From the cell containing the given text, extract its center point as (x, y) coordinate. 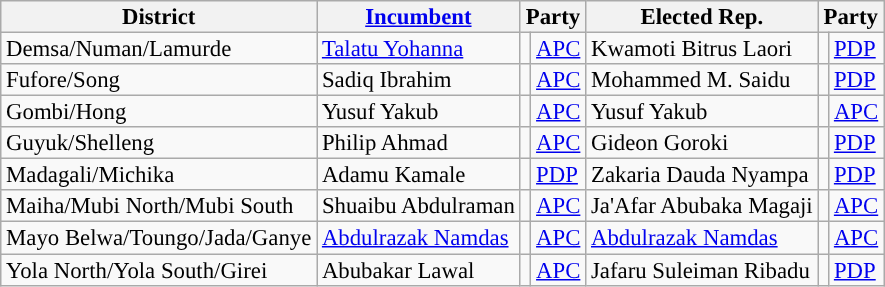
Kwamoti Bitrus Laori (702, 49)
Gideon Goroki (702, 143)
Philip Ahmad (419, 143)
Shuaibu Abdulraman (419, 206)
Maiha/Mubi North/Mubi South (159, 206)
Abubakar Lawal (419, 270)
Zakaria Dauda Nyampa (702, 175)
Jafaru Suleiman Ribadu (702, 270)
Demsa/Numan/Lamurde (159, 49)
District (159, 17)
Talatu Yohanna (419, 49)
Mohammed M. Saidu (702, 80)
Yola North/Yola South/Girei (159, 270)
Gombi/Hong (159, 112)
Elected Rep. (702, 17)
Madagali/Michika (159, 175)
Guyuk/Shelleng (159, 143)
Sadiq Ibrahim (419, 80)
Adamu Kamale (419, 175)
Ja'Afar Abubaka Magaji (702, 206)
Mayo Belwa/Toungo/Jada/Ganye (159, 238)
Incumbent (419, 17)
Fufore/Song (159, 80)
